Output the (x, y) coordinate of the center of the cell containing the given text.  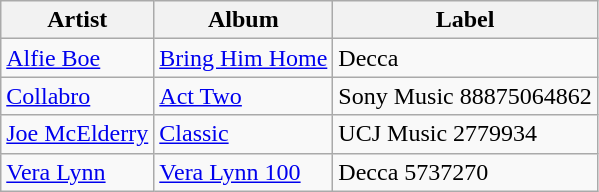
Label (465, 20)
Bring Him Home (244, 58)
Album (244, 20)
Decca (465, 58)
Decca 5737270 (465, 172)
Vera Lynn 100 (244, 172)
UCJ Music 2779934 (465, 134)
Joe McElderry (78, 134)
Classic (244, 134)
Artist (78, 20)
Act Two (244, 96)
Collabro (78, 96)
Vera Lynn (78, 172)
Alfie Boe (78, 58)
Sony Music 88875064862 (465, 96)
